Detect which cell encompasses the target text, then output its (X, Y) center coordinate. 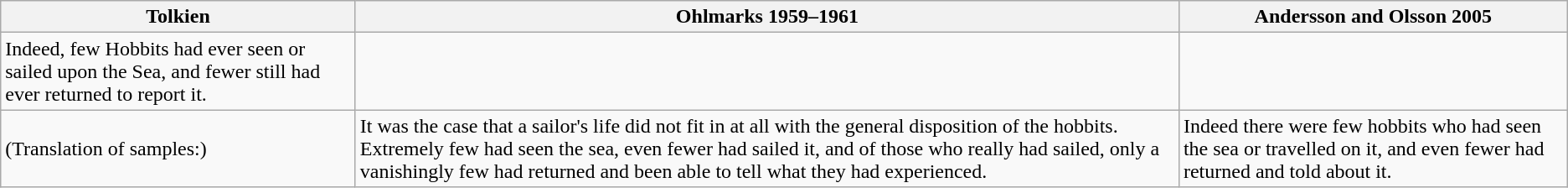
(Translation of samples:) (178, 149)
Ohlmarks 1959–1961 (767, 17)
Indeed there were few hobbits who had seen the sea or travelled on it, and even fewer had returned and told about it. (1373, 149)
Tolkien (178, 17)
Indeed, few Hobbits had ever seen or sailed upon the Sea, and fewer still had ever returned to report it. (178, 71)
Andersson and Olsson 2005 (1373, 17)
